Capture the cell that displays the provided text and extract its (X, Y) central coordinate. 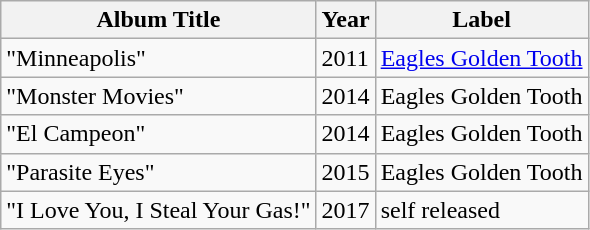
Label (482, 20)
2015 (346, 172)
"I Love You, I Steal Your Gas!" (158, 210)
"Parasite Eyes" (158, 172)
2011 (346, 58)
"El Campeon" (158, 134)
"Minneapolis" (158, 58)
"Monster Movies" (158, 96)
Album Title (158, 20)
self released (482, 210)
Year (346, 20)
2017 (346, 210)
